Locate the cell with the specified text and output its (x, y) center coordinate. 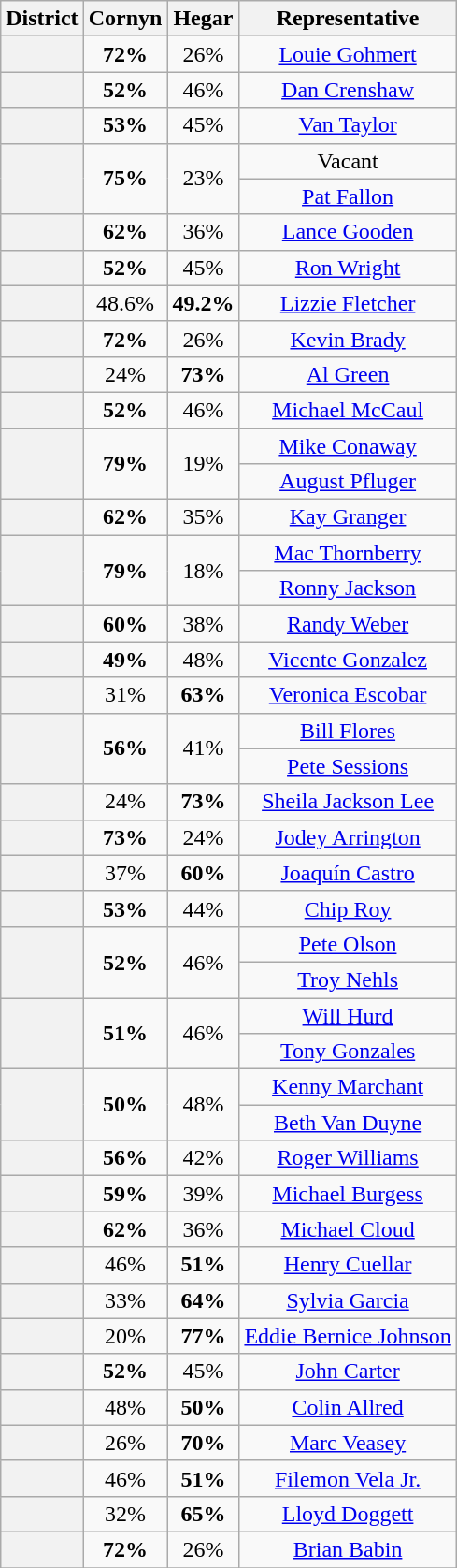
19% (204, 464)
Ronny Jackson (348, 588)
Sylvia Garcia (348, 1300)
Henry Cuellar (348, 1265)
Joaquín Castro (348, 873)
Vicente Gonzalez (348, 660)
Michael Cloud (348, 1229)
Eddie Bernice Johnson (348, 1336)
Lizzie Fletcher (348, 303)
65% (204, 1514)
77% (204, 1336)
John Carter (348, 1372)
70% (204, 1443)
Randy Weber (348, 624)
Hegar (204, 19)
Filemon Vela Jr. (348, 1478)
Michael McCaul (348, 410)
59% (125, 1194)
Brian Babin (348, 1549)
Vacant (348, 161)
18% (204, 571)
Louie Gohmert (348, 54)
Bill Flores (348, 731)
38% (204, 624)
Lance Gooden (348, 232)
37% (125, 873)
Pete Olson (348, 944)
Cornyn (125, 19)
Will Hurd (348, 1015)
20% (125, 1336)
Kenny Marchant (348, 1087)
Jodey Arrington (348, 837)
Kevin Brady (348, 339)
Michael Burgess (348, 1194)
Veronica Escobar (348, 695)
Mike Conaway (348, 446)
31% (125, 695)
Pat Fallon (348, 196)
Kay Granger (348, 517)
Beth Van Duyne (348, 1123)
Tony Gonzales (348, 1052)
41% (204, 748)
23% (204, 179)
48.6% (125, 303)
Pete Sessions (348, 766)
Sheila Jackson Lee (348, 802)
49% (125, 660)
Representative (348, 19)
33% (125, 1300)
District (42, 19)
39% (204, 1194)
Van Taylor (348, 125)
32% (125, 1514)
64% (204, 1300)
75% (125, 179)
Lloyd Doggett (348, 1514)
35% (204, 517)
Ron Wright (348, 268)
42% (204, 1158)
Al Green (348, 374)
Dan Crenshaw (348, 90)
Chip Roy (348, 908)
44% (204, 908)
Roger Williams (348, 1158)
Mac Thornberry (348, 553)
49.2% (204, 303)
63% (204, 695)
August Pfluger (348, 482)
Colin Allred (348, 1407)
Troy Nehls (348, 980)
Marc Veasey (348, 1443)
